Locate the cell with the specified text and output its (X, Y) center coordinate. 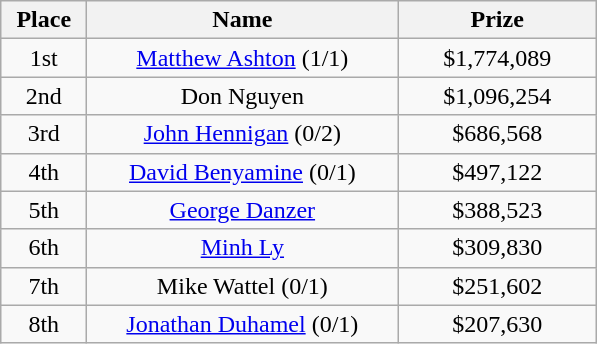
$1,774,089 (498, 58)
$207,630 (498, 324)
John Hennigan (0/2) (242, 134)
3rd (44, 134)
5th (44, 210)
8th (44, 324)
1st (44, 58)
Don Nguyen (242, 96)
$388,523 (498, 210)
7th (44, 286)
$251,602 (498, 286)
6th (44, 248)
Minh Ly (242, 248)
David Benyamine (0/1) (242, 172)
$686,568 (498, 134)
$497,122 (498, 172)
Name (242, 20)
4th (44, 172)
$309,830 (498, 248)
George Danzer (242, 210)
Place (44, 20)
Mike Wattel (0/1) (242, 286)
$1,096,254 (498, 96)
2nd (44, 96)
Jonathan Duhamel (0/1) (242, 324)
Matthew Ashton (1/1) (242, 58)
Prize (498, 20)
